Detect which cell encompasses the target text, then output its (X, Y) center coordinate. 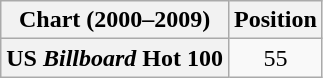
Chart (2000–2009) (115, 20)
Position (276, 20)
55 (276, 58)
US Billboard Hot 100 (115, 58)
